Capture the cell that displays the provided text and extract its [X, Y] central coordinate. 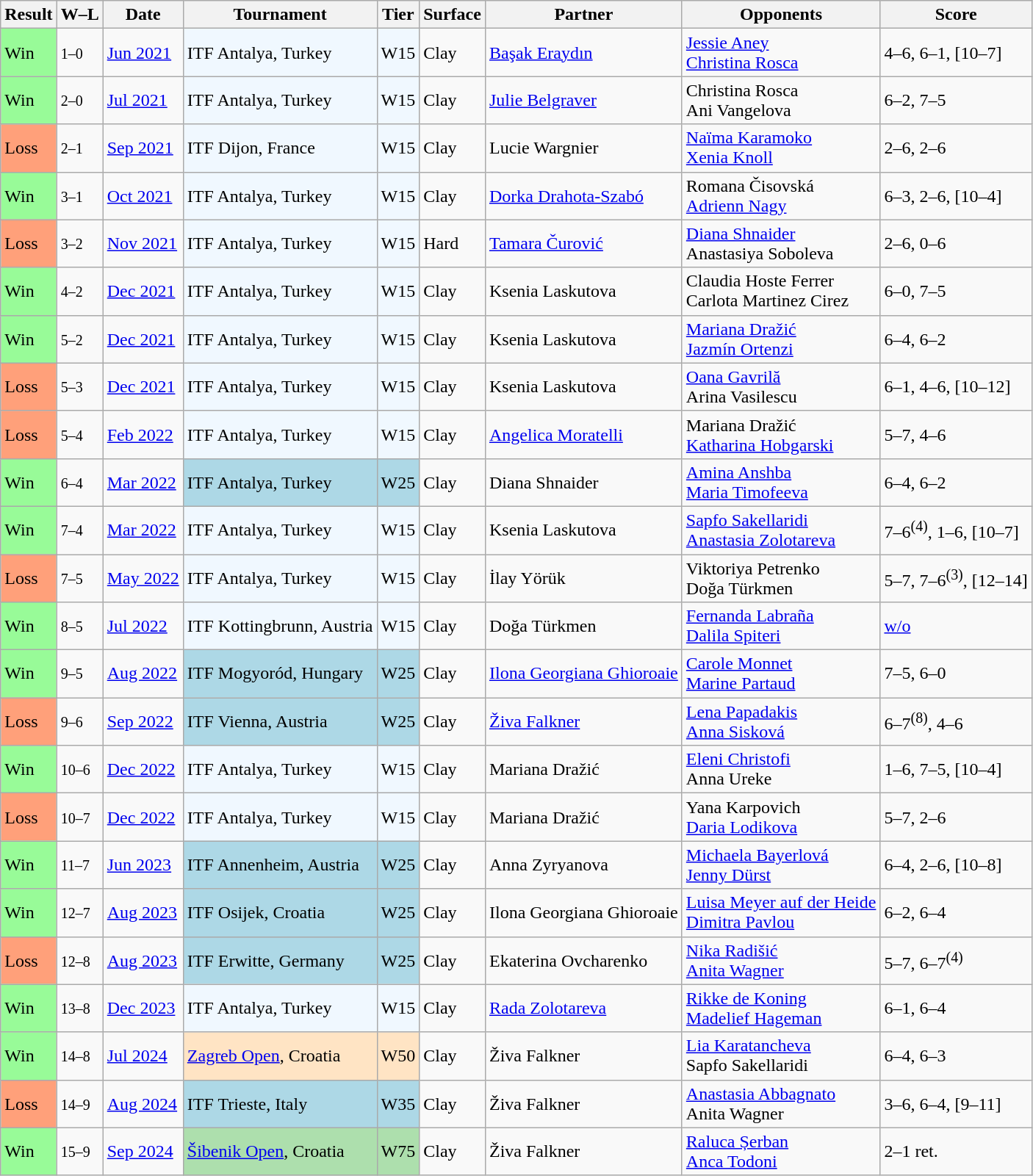
Rada Zolotareva [583, 1008]
Başak Eraydın [583, 53]
Lia Karatancheva Sapfo Sakellaridi [781, 1056]
6–2, 6–4 [956, 912]
5–7, 6–7(4) [956, 961]
Anna Zyryanova [583, 865]
Viktoriya Petrenko Doğa Türkmen [781, 577]
6–1, 6–4 [956, 1008]
Jessie Aney Christina Rosca [781, 53]
ITF Trieste, Italy [280, 1103]
Jun 2023 [143, 865]
Nika Radišić Anita Wagner [781, 961]
12–7 [79, 912]
Hard [453, 244]
2–6, 0–6 [956, 244]
ITF Osijek, Croatia [280, 912]
6–0, 7–5 [956, 291]
Ekaterina Ovcharenko [583, 961]
Sep 2024 [143, 1152]
Diana Shnaider Anastasiya Soboleva [781, 244]
6–2, 7–5 [956, 100]
W50 [398, 1056]
Surface [453, 15]
Jul 2024 [143, 1056]
Anastasia Abbagnato Anita Wagner [781, 1103]
Jun 2021 [143, 53]
Christina Rosca Ani Vangelova [781, 100]
Fernanda Labraña Dalila Spiteri [781, 626]
5–4 [79, 435]
4–2 [79, 291]
Tamara Čurović [583, 244]
6–7(8), 4–6 [956, 721]
6–4, 6–3 [956, 1056]
Score [956, 15]
W75 [398, 1152]
3–1 [79, 195]
İlay Yörük [583, 577]
Tier [398, 15]
2–0 [79, 100]
Nov 2021 [143, 244]
Oct 2021 [143, 195]
10–6 [79, 770]
Doğa Türkmen [583, 626]
Angelica Moratelli [583, 435]
Sep 2022 [143, 721]
Sapfo Sakellaridi Anastasia Zolotareva [781, 530]
Aug 2022 [143, 674]
Luisa Meyer auf der Heide Dimitra Pavlou [781, 912]
Lena Papadakis Anna Sisková [781, 721]
5–7, 4–6 [956, 435]
Aug 2024 [143, 1103]
ITF Dijon, France [280, 148]
Raluca Șerban Anca Todoni [781, 1152]
Yana Karpovich Daria Lodikova [781, 817]
11–7 [79, 865]
7–4 [79, 530]
3–6, 6–4, [9–11] [956, 1103]
9–5 [79, 674]
ITF Mogyoród, Hungary [280, 674]
Carole Monnet Marine Partaud [781, 674]
Jul 2022 [143, 626]
Date [143, 15]
6–1, 4–6, [10–12] [956, 386]
10–7 [79, 817]
Naïma Karamoko Xenia Knoll [781, 148]
Julie Belgraver [583, 100]
Jul 2021 [143, 100]
ITF Annenheim, Austria [280, 865]
6–4 [79, 482]
Mariana Dražić Katharina Hobgarski [781, 435]
Oana Gavrilă Arina Vasilescu [781, 386]
9–6 [79, 721]
12–8 [79, 961]
w/o [956, 626]
8–5 [79, 626]
13–8 [79, 1008]
Dorka Drahota-Szabó [583, 195]
Dec 2023 [143, 1008]
7–6(4), 1–6, [10–7] [956, 530]
Zagreb Open, Croatia [280, 1056]
Mariana Dražić Jazmín Ortenzi [781, 339]
ITF Erwitte, Germany [280, 961]
Amina Anshba Maria Timofeeva [781, 482]
1–6, 7–5, [10–4] [956, 770]
15–9 [79, 1152]
6–4, 2–6, [10–8] [956, 865]
3–2 [79, 244]
Diana Shnaider [583, 482]
W–L [79, 15]
Partner [583, 15]
May 2022 [143, 577]
5–7, 2–6 [956, 817]
Claudia Hoste Ferrer Carlota Martinez Cirez [781, 291]
7–5, 6–0 [956, 674]
Rikke de Koning Madelief Hageman [781, 1008]
Eleni Christofi Anna Ureke [781, 770]
1–0 [79, 53]
Šibenik Open, Croatia [280, 1152]
5–3 [79, 386]
ITF Vienna, Austria [280, 721]
W35 [398, 1103]
Feb 2022 [143, 435]
2–1 [79, 148]
Romana Čisovská Adrienn Nagy [781, 195]
4–6, 6–1, [10–7] [956, 53]
2–1 ret. [956, 1152]
14–8 [79, 1056]
5–2 [79, 339]
Michaela Bayerlová Jenny Dürst [781, 865]
Lucie Wargnier [583, 148]
Opponents [781, 15]
14–9 [79, 1103]
Result [29, 15]
7–5 [79, 577]
Tournament [280, 15]
5–7, 7–6(3), [12–14] [956, 577]
Sep 2021 [143, 148]
2–6, 2–6 [956, 148]
6–3, 2–6, [10–4] [956, 195]
ITF Kottingbrunn, Austria [280, 626]
